Provide the (X, Y) coordinate of the cell's center where the given text is located.  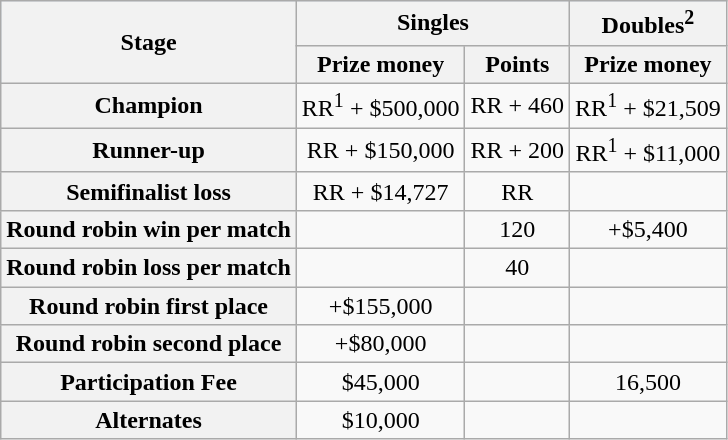
RR + 460 (518, 106)
Alternates (149, 420)
Round robin second place (149, 344)
Doubles2 (648, 24)
Participation Fee (149, 382)
RR1 + $500,000 (380, 106)
RR1 + $11,000 (648, 150)
Round robin loss per match (149, 268)
RR (518, 191)
Round robin first place (149, 306)
Runner-up (149, 150)
Round robin win per match (149, 230)
$10,000 (380, 420)
$45,000 (380, 382)
RR1 + $21,509 (648, 106)
+$80,000 (380, 344)
Semifinalist loss (149, 191)
RR + 200 (518, 150)
Champion (149, 106)
RR + $14,727 (380, 191)
16,500 (648, 382)
Stage (149, 42)
+$5,400 (648, 230)
120 (518, 230)
Singles (432, 24)
Points (518, 64)
+$155,000 (380, 306)
RR + $150,000 (380, 150)
40 (518, 268)
